Return the [X, Y] coordinate for the center point of the cell that contains the specified text.  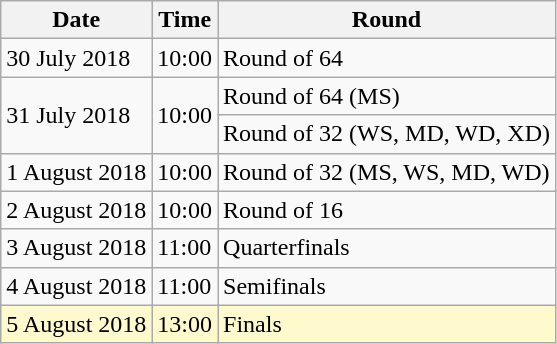
13:00 [185, 324]
Round of 32 (WS, MD, WD, XD) [387, 134]
Semifinals [387, 286]
Round [387, 20]
5 August 2018 [76, 324]
Quarterfinals [387, 248]
1 August 2018 [76, 172]
30 July 2018 [76, 58]
2 August 2018 [76, 210]
Round of 64 [387, 58]
4 August 2018 [76, 286]
3 August 2018 [76, 248]
Date [76, 20]
Round of 32 (MS, WS, MD, WD) [387, 172]
Round of 16 [387, 210]
Time [185, 20]
Round of 64 (MS) [387, 96]
31 July 2018 [76, 115]
Finals [387, 324]
